Determine the [X, Y] coordinate at the center of the cell enclosing the given text.  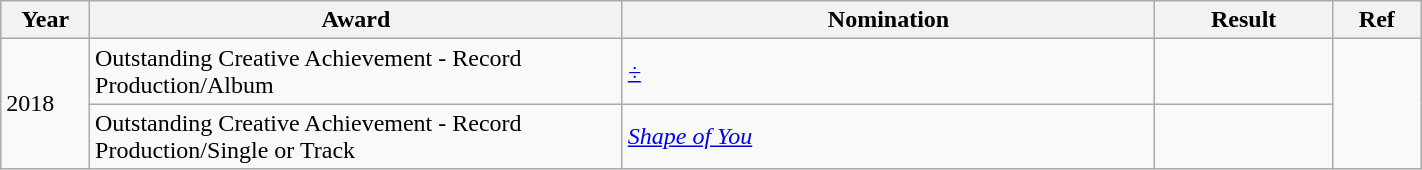
Ref [1376, 20]
Outstanding Creative Achievement - Record Production/Single or Track [356, 136]
Shape of You [888, 136]
÷ [888, 72]
Award [356, 20]
Result [1244, 20]
Nomination [888, 20]
2018 [46, 104]
Year [46, 20]
Outstanding Creative Achievement - Record Production/Album [356, 72]
